Provide the (x, y) coordinate of the cell's center where the given text is located.  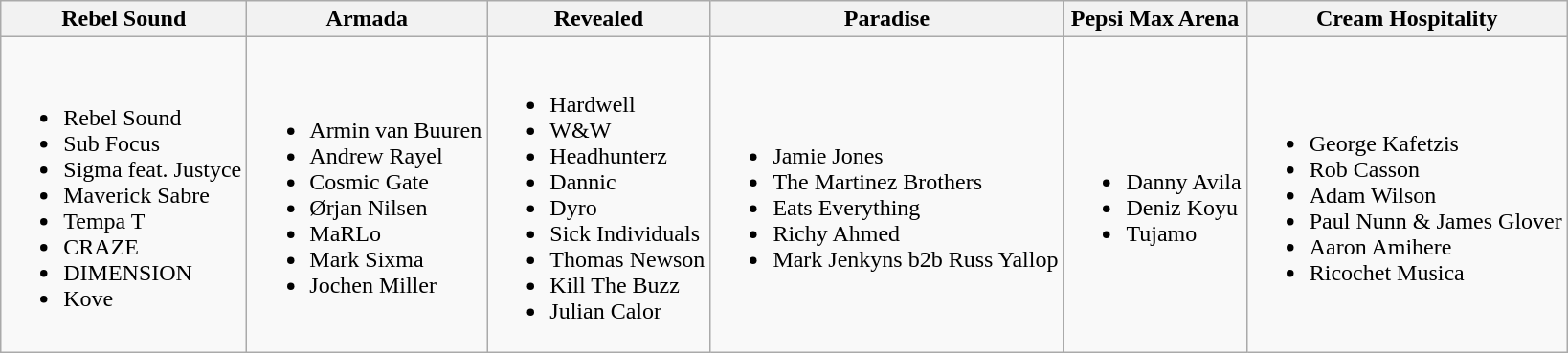
Danny AvilaDeniz KoyuTujamo (1154, 195)
Pepsi Max Arena (1154, 19)
Armin van BuurenAndrew RayelCosmic GateØrjan NilsenMaRLoMark SixmaJochen Miller (368, 195)
Armada (368, 19)
Rebel SoundSub FocusSigma feat. JustyceMaverick SabreTempa TCRAZEDIMENSIONKove (124, 195)
George KafetzisRob CassonAdam WilsonPaul Nunn & James GloverAaron AmihereRicochet Musica (1407, 195)
Cream Hospitality (1407, 19)
Paradise (886, 19)
Revealed (599, 19)
Rebel Sound (124, 19)
HardwellW&WHeadhunterzDannicDyroSick IndividualsThomas NewsonKill The BuzzJulian Calor (599, 195)
Jamie JonesThe Martinez BrothersEats EverythingRichy AhmedMark Jenkyns b2b Russ Yallop (886, 195)
